Extract the [X, Y] coordinate from the center of the cell holding the provided text.  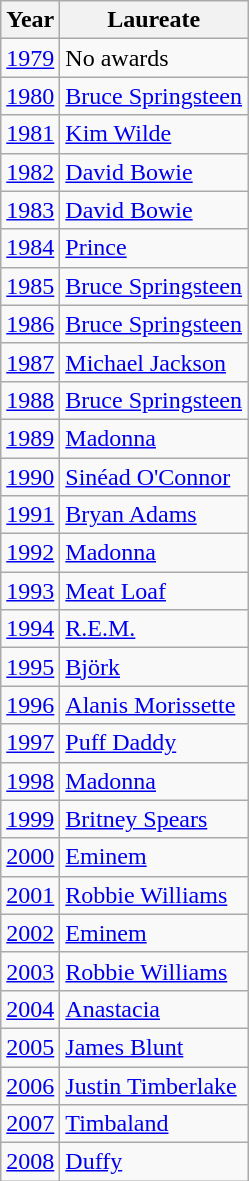
1982 [30, 172]
Bryan Adams [154, 515]
Björk [154, 667]
1986 [30, 324]
2006 [30, 1085]
2004 [30, 1009]
Justin Timberlake [154, 1085]
1984 [30, 248]
Year [30, 20]
1995 [30, 667]
2002 [30, 933]
2005 [30, 1047]
1983 [30, 210]
R.E.M. [154, 629]
Sinéad O'Connor [154, 477]
2007 [30, 1124]
Laureate [154, 20]
1999 [30, 819]
1991 [30, 515]
1980 [30, 96]
Duffy [154, 1162]
James Blunt [154, 1047]
1979 [30, 58]
1985 [30, 286]
Britney Spears [154, 819]
Anastacia [154, 1009]
Michael Jackson [154, 362]
1993 [30, 591]
1990 [30, 477]
Kim Wilde [154, 134]
Timbaland [154, 1124]
2000 [30, 857]
2003 [30, 971]
2001 [30, 895]
Meat Loaf [154, 591]
1997 [30, 743]
1998 [30, 781]
1992 [30, 553]
1987 [30, 362]
No awards [154, 58]
1989 [30, 438]
1988 [30, 400]
Alanis Morissette [154, 705]
1981 [30, 134]
2008 [30, 1162]
1996 [30, 705]
Puff Daddy [154, 743]
1994 [30, 629]
Prince [154, 248]
